Capture the cell that displays the provided text and extract its [x, y] central coordinate. 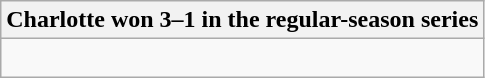
Charlotte won 3–1 in the regular-season series [242, 20]
